Find where the given text appears and provide that cell's center as (x, y) coordinate. 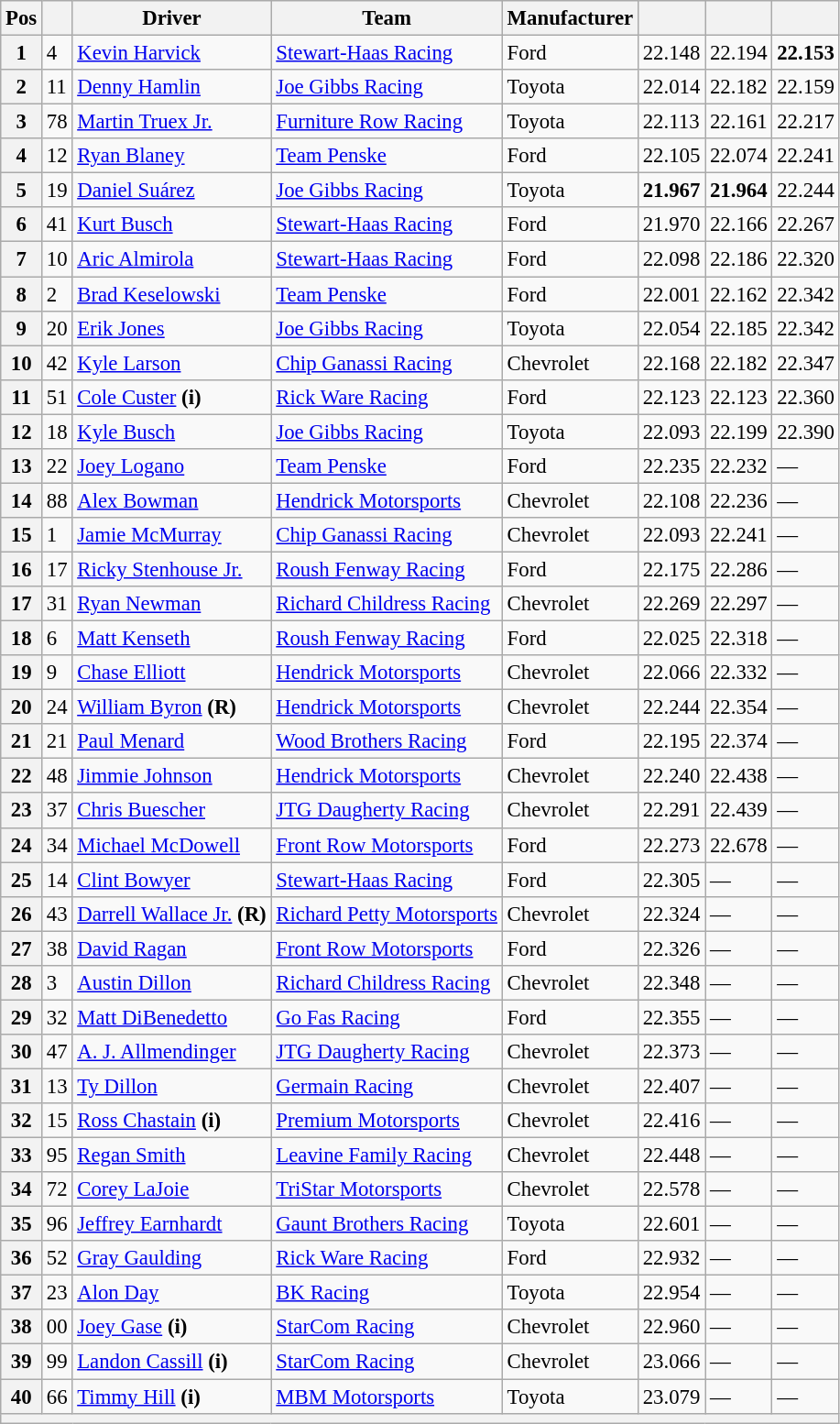
47 (57, 1052)
Team (387, 18)
Michael McDowell (172, 845)
22.161 (738, 122)
22.318 (738, 639)
21.964 (738, 191)
Joey Gase (i) (172, 1328)
23.066 (671, 1362)
Martin Truex Jr. (172, 122)
23.079 (671, 1397)
Ryan Newman (172, 604)
22.286 (738, 569)
78 (57, 122)
22.960 (671, 1328)
Kyle Busch (172, 432)
Jimmie Johnson (172, 776)
99 (57, 1362)
Gaunt Brothers Racing (387, 1224)
95 (57, 1156)
A. J. Allmendinger (172, 1052)
22.305 (671, 880)
22.326 (671, 948)
35 (22, 1224)
22.159 (806, 87)
22.153 (806, 53)
8 (22, 294)
22.407 (671, 1086)
Denny Hamlin (172, 87)
22.166 (738, 225)
22.194 (738, 53)
22.066 (671, 673)
Ross Chastain (i) (172, 1121)
25 (22, 880)
Driver (172, 18)
Gray Gaulding (172, 1258)
Regan Smith (172, 1156)
Wood Brothers Racing (387, 741)
22.439 (738, 811)
Alon Day (172, 1293)
Ricky Stenhouse Jr. (172, 569)
21.967 (671, 191)
Germain Racing (387, 1086)
22.578 (671, 1189)
39 (22, 1362)
22.374 (738, 741)
Matt DiBenedetto (172, 1017)
Kyle Larson (172, 363)
22.347 (806, 363)
22.025 (671, 639)
Richard Petty Motorsports (387, 914)
48 (57, 776)
40 (22, 1397)
Erik Jones (172, 328)
22.324 (671, 914)
Pos (22, 18)
22.932 (671, 1258)
22.175 (671, 569)
22.232 (738, 466)
Furniture Row Racing (387, 122)
Paul Menard (172, 741)
22.273 (671, 845)
22.148 (671, 53)
BK Racing (387, 1293)
22.601 (671, 1224)
00 (57, 1328)
22.297 (738, 604)
Jamie McMurray (172, 535)
30 (22, 1052)
22.186 (738, 259)
David Ragan (172, 948)
72 (57, 1189)
27 (22, 948)
22.113 (671, 122)
51 (57, 397)
Austin Dillon (172, 983)
22.320 (806, 259)
22.001 (671, 294)
28 (22, 983)
43 (57, 914)
Daniel Suárez (172, 191)
Matt Kenseth (172, 639)
22.054 (671, 328)
Joey Logano (172, 466)
22.108 (671, 500)
22.105 (671, 156)
21.970 (671, 225)
22.448 (671, 1156)
Timmy Hill (i) (172, 1397)
22.354 (738, 707)
22.416 (671, 1121)
22.195 (671, 741)
Alex Bowman (172, 500)
22.954 (671, 1293)
Kevin Harvick (172, 53)
TriStar Motorsports (387, 1189)
Corey LaJoie (172, 1189)
Jeffrey Earnhardt (172, 1224)
22.438 (738, 776)
22.373 (671, 1052)
Premium Motorsports (387, 1121)
29 (22, 1017)
Aric Almirola (172, 259)
22.240 (671, 776)
22.185 (738, 328)
22.162 (738, 294)
5 (22, 191)
36 (22, 1258)
22.236 (738, 500)
MBM Motorsports (387, 1397)
66 (57, 1397)
Leavine Family Racing (387, 1156)
22.199 (738, 432)
22.235 (671, 466)
William Byron (R) (172, 707)
22.678 (738, 845)
22.390 (806, 432)
Ty Dillon (172, 1086)
Manufacturer (570, 18)
Brad Keselowski (172, 294)
42 (57, 363)
Clint Bowyer (172, 880)
22.217 (806, 122)
22.291 (671, 811)
22.074 (738, 156)
Kurt Busch (172, 225)
52 (57, 1258)
16 (22, 569)
33 (22, 1156)
Darrell Wallace Jr. (R) (172, 914)
88 (57, 500)
96 (57, 1224)
22.360 (806, 397)
22.168 (671, 363)
26 (22, 914)
22.267 (806, 225)
41 (57, 225)
7 (22, 259)
Landon Cassill (i) (172, 1362)
22.098 (671, 259)
Go Fas Racing (387, 1017)
22.014 (671, 87)
22.332 (738, 673)
Chase Elliott (172, 673)
22.348 (671, 983)
22.355 (671, 1017)
Ryan Blaney (172, 156)
22.269 (671, 604)
Chris Buescher (172, 811)
Cole Custer (i) (172, 397)
